Provide the [X, Y] coordinate of the cell's center where the given text is located.  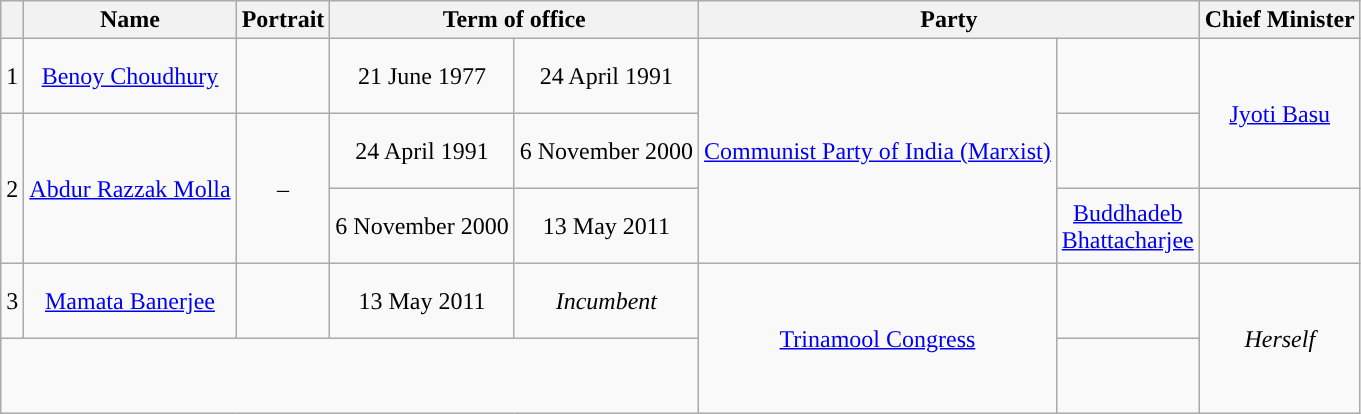
Chief Minister [1280, 20]
Buddhadeb Bhattacharjee [1128, 226]
2 [12, 189]
– [283, 189]
Mamata Banerjee [130, 302]
Party [950, 20]
Portrait [283, 20]
Benoy Choudhury [130, 76]
Jyoti Basu [1280, 114]
Communist Party of India (Marxist) [878, 152]
1 [12, 76]
21 June 1977 [422, 76]
Term of office [514, 20]
Abdur Razzak Molla [130, 189]
3 [12, 302]
Incumbent [606, 302]
Trinamool Congress [878, 339]
Name [130, 20]
Herself [1280, 339]
